Identify which cell holds the provided text, then report its (x, y) central coordinate. 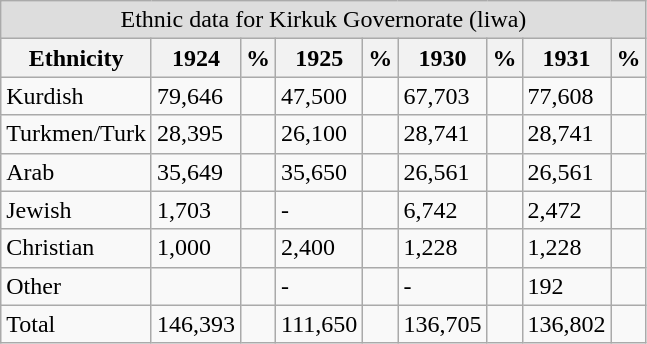
1931 (566, 58)
Jewish (76, 210)
35,649 (196, 172)
Turkmen/Turk (76, 134)
2,472 (566, 210)
111,650 (320, 324)
6,742 (442, 210)
136,705 (442, 324)
28,395 (196, 134)
67,703 (442, 96)
1930 (442, 58)
Other (76, 286)
146,393 (196, 324)
1,000 (196, 248)
77,608 (566, 96)
47,500 (320, 96)
192 (566, 286)
Christian (76, 248)
Arab (76, 172)
Ethnicity (76, 58)
1924 (196, 58)
2,400 (320, 248)
79,646 (196, 96)
136,802 (566, 324)
Kurdish (76, 96)
1,703 (196, 210)
Ethnic data for Kirkuk Governorate (liwa) (324, 20)
26,100 (320, 134)
1925 (320, 58)
Total (76, 324)
35,650 (320, 172)
